Return (X, Y) of the center of cell containing provided text 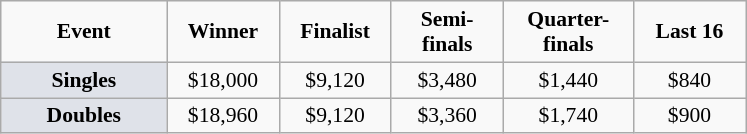
$900 (689, 116)
$840 (689, 80)
$3,480 (447, 80)
Finalist (335, 32)
Semi-finals (447, 32)
Winner (223, 32)
Quarter-finals (568, 32)
Doubles (84, 116)
$1,440 (568, 80)
Singles (84, 80)
$18,960 (223, 116)
$1,740 (568, 116)
Last 16 (689, 32)
$3,360 (447, 116)
Event (84, 32)
$18,000 (223, 80)
